Determine the (x, y) coordinate at the center of the cell enclosing the given text.  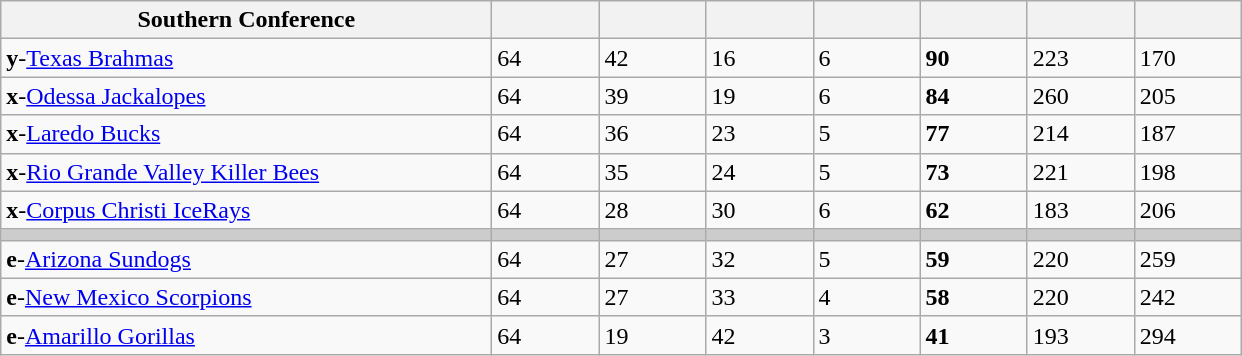
183 (1080, 210)
221 (1080, 172)
259 (1188, 259)
58 (974, 297)
214 (1080, 134)
x-Rio Grande Valley Killer Bees (246, 172)
32 (760, 259)
294 (1188, 335)
84 (974, 96)
193 (1080, 335)
x-Odessa Jackalopes (246, 96)
39 (652, 96)
205 (1188, 96)
e-Arizona Sundogs (246, 259)
3 (866, 335)
62 (974, 210)
e-New Mexico Scorpions (246, 297)
x-Corpus Christi IceRays (246, 210)
35 (652, 172)
36 (652, 134)
242 (1188, 297)
33 (760, 297)
e-Amarillo Gorillas (246, 335)
41 (974, 335)
Southern Conference (246, 20)
24 (760, 172)
198 (1188, 172)
x-Laredo Bucks (246, 134)
170 (1188, 58)
77 (974, 134)
30 (760, 210)
23 (760, 134)
187 (1188, 134)
59 (974, 259)
16 (760, 58)
223 (1080, 58)
73 (974, 172)
260 (1080, 96)
4 (866, 297)
y-Texas Brahmas (246, 58)
206 (1188, 210)
90 (974, 58)
28 (652, 210)
